Pinpoint the cell where the given text exists, returning its (X, Y) midpoint coordinate. 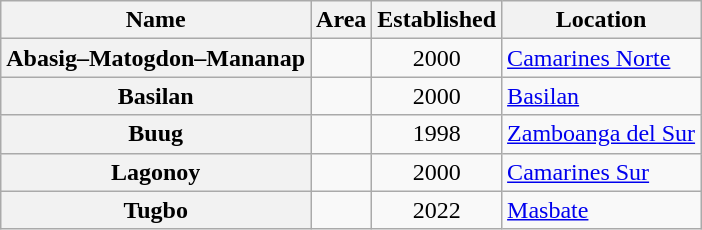
Area (342, 20)
Zamboanga del Sur (602, 134)
1998 (437, 134)
Abasig–Matogdon–Mananap (156, 58)
Location (602, 20)
Tugbo (156, 210)
Established (437, 20)
Buug (156, 134)
Camarines Norte (602, 58)
2022 (437, 210)
Name (156, 20)
Masbate (602, 210)
Lagonoy (156, 172)
Camarines Sur (602, 172)
